For the text-containing cell, return its midpoint in [x, y] coordinate format. 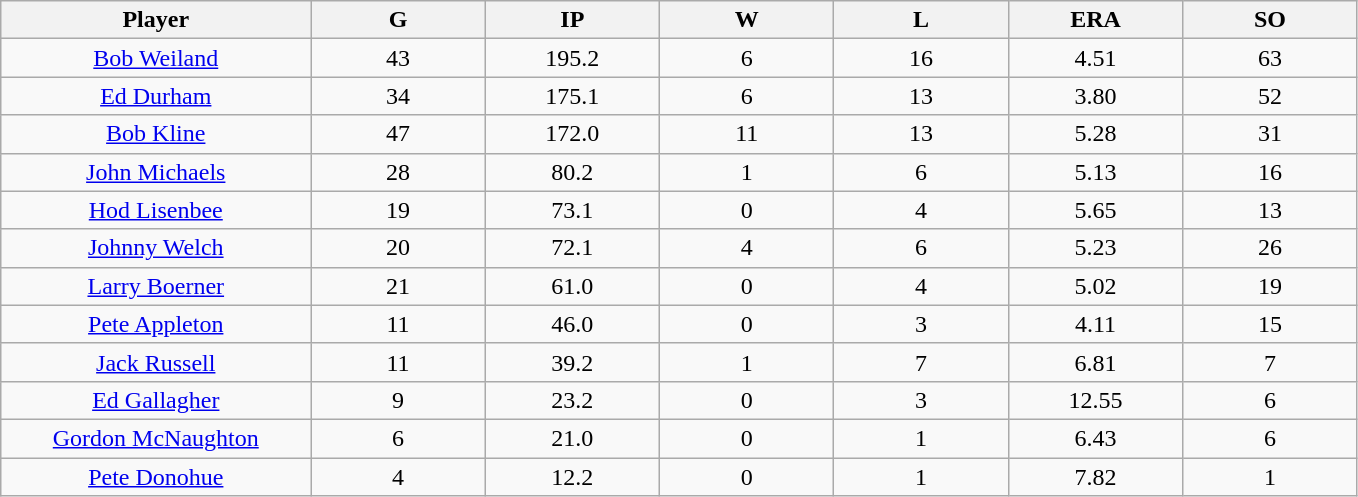
73.1 [572, 210]
12.55 [1095, 400]
4.11 [1095, 324]
Jack Russell [156, 362]
ERA [1095, 20]
28 [398, 172]
Pete Appleton [156, 324]
63 [1270, 58]
72.1 [572, 248]
Bob Kline [156, 134]
46.0 [572, 324]
21 [398, 286]
12.2 [572, 477]
26 [1270, 248]
43 [398, 58]
5.13 [1095, 172]
5.28 [1095, 134]
61.0 [572, 286]
Ed Durham [156, 96]
23.2 [572, 400]
15 [1270, 324]
6.43 [1095, 438]
9 [398, 400]
172.0 [572, 134]
4.51 [1095, 58]
7.82 [1095, 477]
SO [1270, 20]
52 [1270, 96]
G [398, 20]
39.2 [572, 362]
195.2 [572, 58]
20 [398, 248]
Larry Boerner [156, 286]
Bob Weiland [156, 58]
21.0 [572, 438]
Ed Gallagher [156, 400]
Johnny Welch [156, 248]
5.02 [1095, 286]
34 [398, 96]
Pete Donohue [156, 477]
Player [156, 20]
IP [572, 20]
L [921, 20]
John Michaels [156, 172]
6.81 [1095, 362]
80.2 [572, 172]
175.1 [572, 96]
31 [1270, 134]
Gordon McNaughton [156, 438]
5.23 [1095, 248]
Hod Lisenbee [156, 210]
47 [398, 134]
W [747, 20]
3.80 [1095, 96]
5.65 [1095, 210]
